Return [x, y] of the center of cell containing provided text 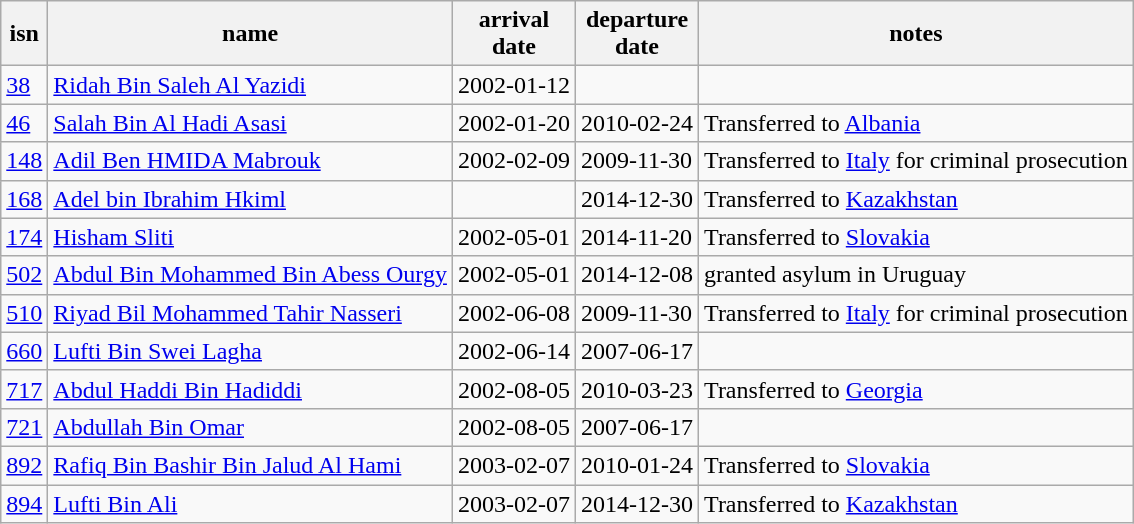
2002-01-12 [514, 85]
Ridah Bin Saleh Al Yazidi [250, 85]
2014-11-20 [636, 237]
2014-12-08 [636, 275]
Abdul Bin Mohammed Bin Abess Ourgy [250, 275]
2010-02-24 [636, 123]
38 [24, 85]
2010-01-24 [636, 465]
Transferred to Georgia [916, 389]
2002-06-08 [514, 313]
717 [24, 389]
Salah Bin Al Hadi Asasi [250, 123]
notes [916, 34]
Lufti Bin Ali [250, 503]
894 [24, 503]
arrivaldate [514, 34]
Hisham Sliti [250, 237]
2010-03-23 [636, 389]
name [250, 34]
502 [24, 275]
departuredate [636, 34]
2002-06-14 [514, 351]
2002-01-20 [514, 123]
granted asylum in Uruguay [916, 275]
46 [24, 123]
Riyad Bil Mohammed Tahir Nasseri [250, 313]
Transferred to Albania [916, 123]
2002-02-09 [514, 161]
Lufti Bin Swei Lagha [250, 351]
892 [24, 465]
168 [24, 199]
Rafiq Bin Bashir Bin Jalud Al Hami [250, 465]
148 [24, 161]
721 [24, 427]
174 [24, 237]
510 [24, 313]
Abdullah Bin Omar [250, 427]
660 [24, 351]
Adel bin Ibrahim Hkiml [250, 199]
Adil Ben HMIDA Mabrouk [250, 161]
isn [24, 34]
Abdul Haddi Bin Hadiddi [250, 389]
